Output the [x, y] coordinate of the center of the cell containing the given text.  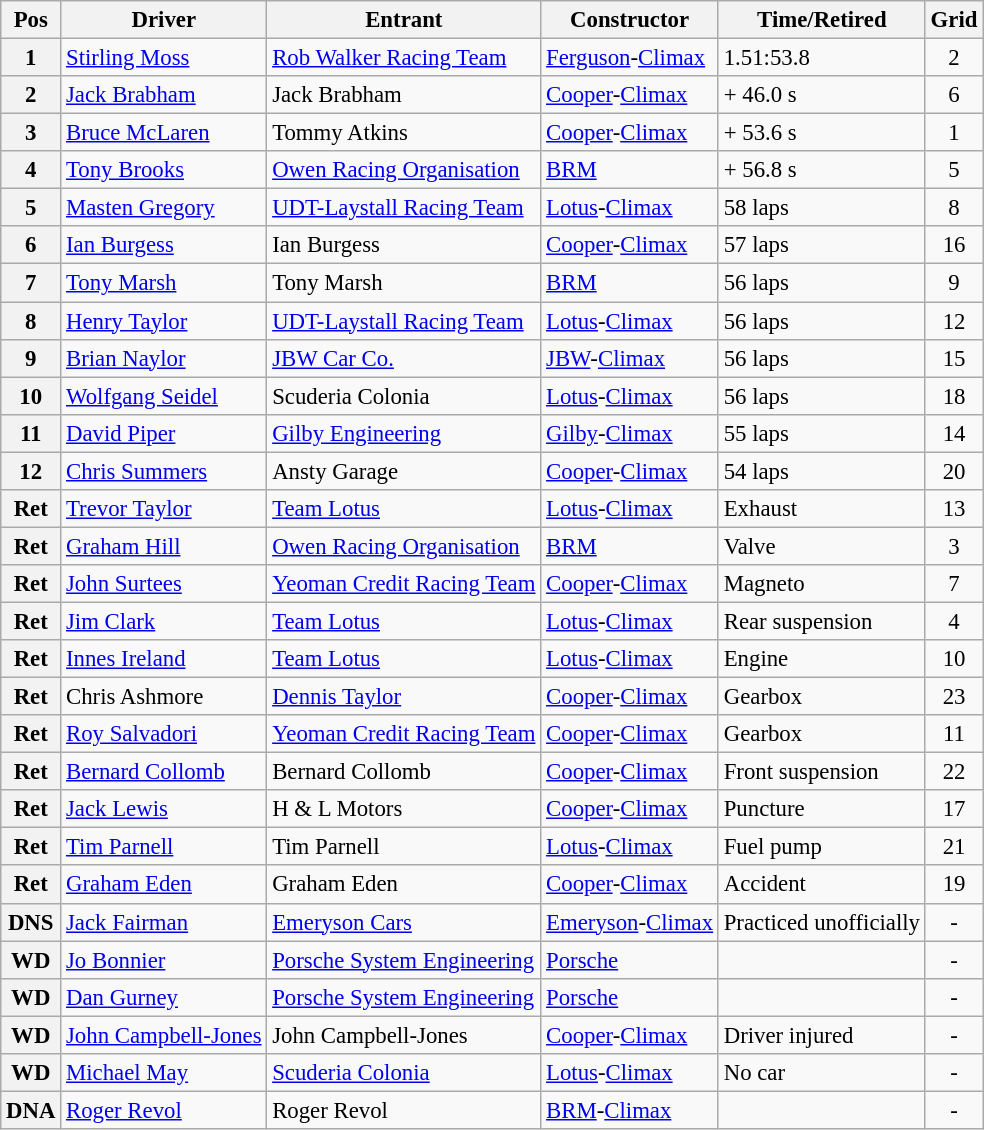
+ 53.6 s [822, 133]
Jack Fairman [164, 922]
John Surtees [164, 584]
Driver [164, 20]
Stirling Moss [164, 58]
Constructor [630, 20]
Innes Ireland [164, 659]
22 [954, 772]
Jo Bonnier [164, 960]
David Piper [164, 433]
23 [954, 697]
Emeryson Cars [404, 922]
Front suspension [822, 772]
20 [954, 471]
Fuel pump [822, 847]
Grid [954, 20]
Chris Ashmore [164, 697]
DNA [31, 1110]
BRM-Climax [630, 1110]
19 [954, 885]
Driver injured [822, 1035]
21 [954, 847]
Jim Clark [164, 621]
Dennis Taylor [404, 697]
54 laps [822, 471]
Pos [31, 20]
Jack Lewis [164, 809]
Practiced unofficially [822, 922]
Henry Taylor [164, 321]
Time/Retired [822, 20]
Bruce McLaren [164, 133]
Emeryson-Climax [630, 922]
Gilby Engineering [404, 433]
Ferguson-Climax [630, 58]
14 [954, 433]
Accident [822, 885]
Tommy Atkins [404, 133]
1.51:53.8 [822, 58]
Chris Summers [164, 471]
17 [954, 809]
JBW-Climax [630, 358]
Masten Gregory [164, 208]
+ 46.0 s [822, 95]
Brian Naylor [164, 358]
Tony Brooks [164, 170]
16 [954, 245]
Engine [822, 659]
No car [822, 1073]
Entrant [404, 20]
Exhaust [822, 509]
Rear suspension [822, 621]
Valve [822, 546]
Magneto [822, 584]
Dan Gurney [164, 997]
18 [954, 396]
Roy Salvadori [164, 734]
13 [954, 509]
57 laps [822, 245]
Ansty Garage [404, 471]
Gilby-Climax [630, 433]
Graham Hill [164, 546]
55 laps [822, 433]
DNS [31, 922]
+ 56.8 s [822, 170]
Michael May [164, 1073]
Puncture [822, 809]
Rob Walker Racing Team [404, 58]
H & L Motors [404, 809]
JBW Car Co. [404, 358]
Trevor Taylor [164, 509]
Wolfgang Seidel [164, 396]
15 [954, 358]
58 laps [822, 208]
